Capture the cell that displays the provided text and extract its [x, y] central coordinate. 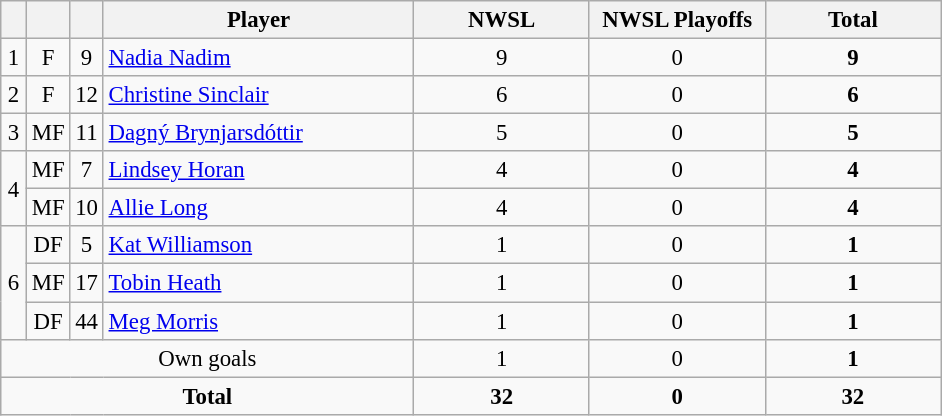
Allie Long [258, 208]
Christine Sinclair [258, 95]
2 [14, 95]
44 [86, 321]
NWSL [502, 20]
NWSL Playoffs [677, 20]
11 [86, 133]
Kat Williamson [258, 245]
Dagný Brynjarsdóttir [258, 133]
3 [14, 133]
Nadia Nadim [258, 58]
12 [86, 95]
Player [258, 20]
Lindsey Horan [258, 170]
17 [86, 283]
Own goals [208, 358]
7 [86, 170]
10 [86, 208]
Tobin Heath [258, 283]
Meg Morris [258, 321]
